Return the [x, y] coordinate for the center point of the cell that contains the specified text.  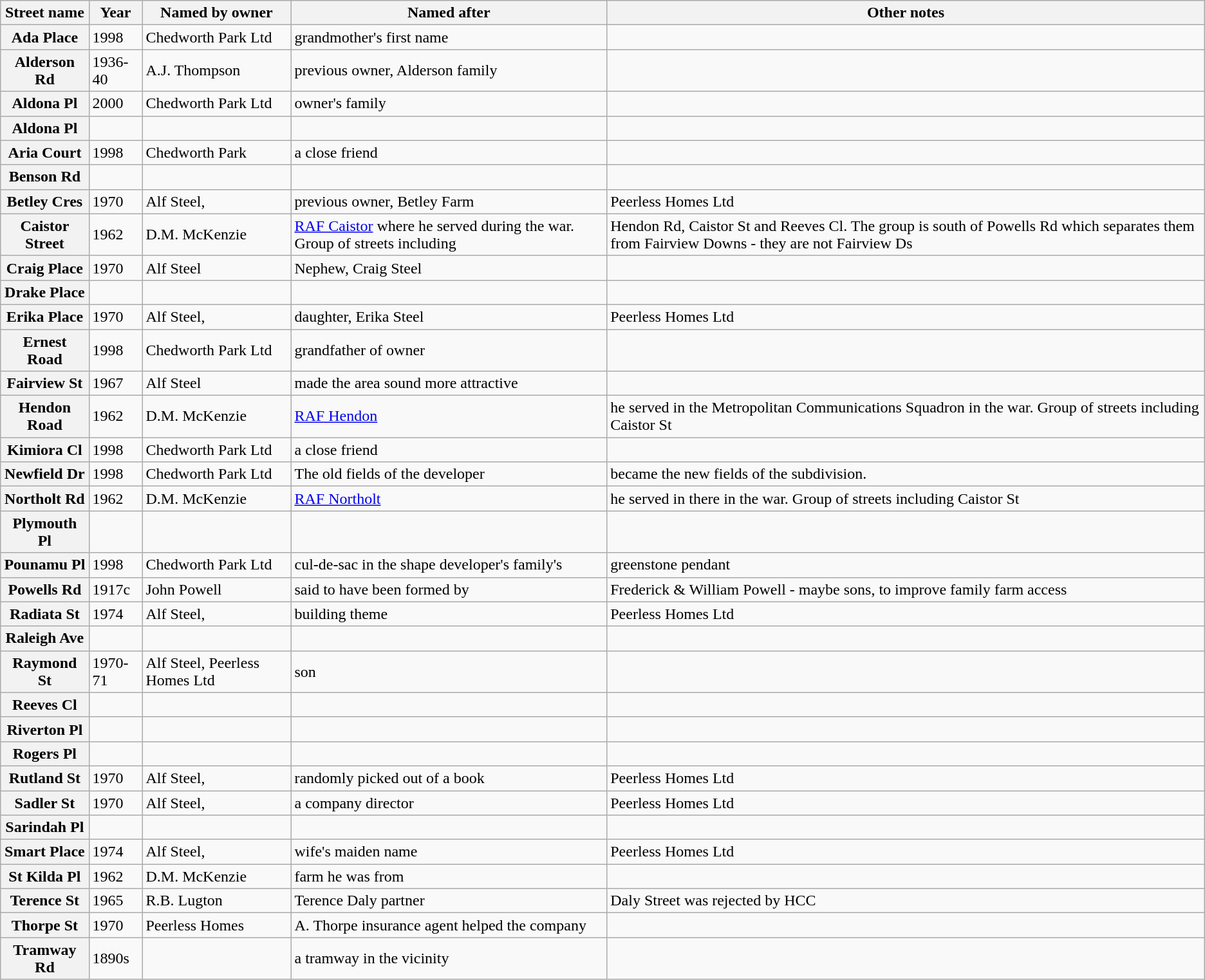
Craig Place [45, 268]
Ada Place [45, 37]
RAF Hendon [449, 417]
Sadler St [45, 802]
A. Thorpe insurance agent helped the company [449, 925]
made the area sound more attractive [449, 384]
1936-40 [116, 71]
Hendon Road [45, 417]
son [449, 672]
he served in there in the war. Group of streets including Caistor St [906, 499]
building theme [449, 614]
1890s [116, 959]
Tramway Rd [45, 959]
Aria Court [45, 153]
Pounamu Pl [45, 565]
grandfather of owner [449, 350]
owner's family [449, 104]
Thorpe St [45, 925]
Drake Place [45, 292]
Chedworth Park [216, 153]
Smart Place [45, 852]
cul-de-sac in the shape developer's family's [449, 565]
Frederick & William Powell - maybe sons, to improve family farm access [906, 589]
Fairview St [45, 384]
1967 [116, 384]
farm he was from [449, 876]
a company director [449, 802]
RAF Caistor where he served during the war. Group of streets including [449, 234]
Nephew, Craig Steel [449, 268]
Named by owner [216, 13]
1917c [116, 589]
A.J. Thompson [216, 71]
previous owner, Alderson family [449, 71]
Street name [45, 13]
Erika Place [45, 317]
1970-71 [116, 672]
Reeves Cl [45, 705]
grandmother's first name [449, 37]
The old fields of the developer [449, 474]
Daly Street was rejected by HCC [906, 901]
Betley Cres [45, 201]
previous owner, Betley Farm [449, 201]
Northolt Rd [45, 499]
Sarindah Pl [45, 827]
a tramway in the vicinity [449, 959]
he served in the Metropolitan Communications Squadron in the war. Group of streets including Caistor St [906, 417]
RAF Northolt [449, 499]
Rogers Pl [45, 753]
Peerless Homes [216, 925]
Raymond St [45, 672]
Plymouth Pl [45, 532]
Caistor Street [45, 234]
became the new fields of the subdivision. [906, 474]
Riverton Pl [45, 729]
Benson Rd [45, 177]
Terence Daly partner [449, 901]
Year [116, 13]
2000 [116, 104]
Hendon Rd, Caistor St and Reeves Cl. The group is south of Powells Rd which separates them from Fairview Downs - they are not Fairview Ds [906, 234]
St Kilda Pl [45, 876]
Terence St [45, 901]
greenstone pendant [906, 565]
Radiata St [45, 614]
1965 [116, 901]
R.B. Lugton [216, 901]
Alderson Rd [45, 71]
Alf Steel, Peerless Homes Ltd [216, 672]
Raleigh Ave [45, 638]
Named after [449, 13]
daughter, Erika Steel [449, 317]
Rutland St [45, 778]
Kimiora Cl [45, 450]
Other notes [906, 13]
said to have been formed by [449, 589]
Powells Rd [45, 589]
randomly picked out of a book [449, 778]
John Powell [216, 589]
Ernest Road [45, 350]
Newfield Dr [45, 474]
wife's maiden name [449, 852]
